Output the [x, y] coordinate of the center of the cell containing the given text.  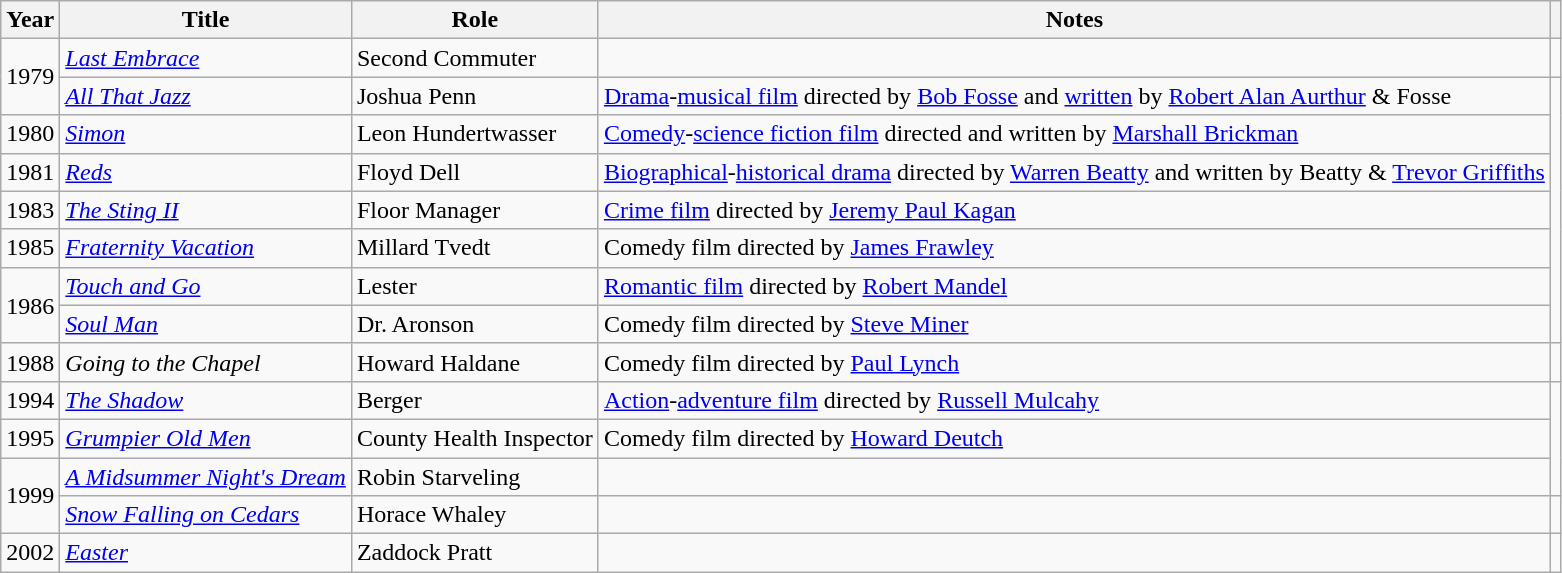
Lester [474, 286]
Action-adventure film directed by Russell Mulcahy [1074, 400]
County Health Inspector [474, 438]
Going to the Chapel [206, 362]
Comedy film directed by Paul Lynch [1074, 362]
Joshua Penn [474, 96]
Crime film directed by Jeremy Paul Kagan [1074, 210]
Easter [206, 553]
The Sting II [206, 210]
Comedy-science fiction film directed and written by Marshall Brickman [1074, 134]
Notes [1074, 20]
Grumpier Old Men [206, 438]
Howard Haldane [474, 362]
Touch and Go [206, 286]
Leon Hundertwasser [474, 134]
Biographical-historical drama directed by Warren Beatty and written by Beatty & Trevor Griffiths [1074, 172]
Comedy film directed by Howard Deutch [1074, 438]
Role [474, 20]
1994 [30, 400]
Floor Manager [474, 210]
Simon [206, 134]
Last Embrace [206, 58]
A Midsummer Night's Dream [206, 477]
Zaddock Pratt [474, 553]
Comedy film directed by James Frawley [1074, 248]
Robin Starveling [474, 477]
Title [206, 20]
Millard Tvedt [474, 248]
The Shadow [206, 400]
All That Jazz [206, 96]
1986 [30, 305]
Fraternity Vacation [206, 248]
Berger [474, 400]
Soul Man [206, 324]
1999 [30, 496]
Comedy film directed by Steve Miner [1074, 324]
Romantic film directed by Robert Mandel [1074, 286]
1979 [30, 77]
Dr. Aronson [474, 324]
Horace Whaley [474, 515]
1983 [30, 210]
1981 [30, 172]
2002 [30, 553]
Year [30, 20]
Snow Falling on Cedars [206, 515]
Floyd Dell [474, 172]
1980 [30, 134]
1988 [30, 362]
Second Commuter [474, 58]
1985 [30, 248]
Reds [206, 172]
Drama-musical film directed by Bob Fosse and written by Robert Alan Aurthur & Fosse [1074, 96]
1995 [30, 438]
